Provide the [x, y] coordinate of the cell's center where the given text is located.  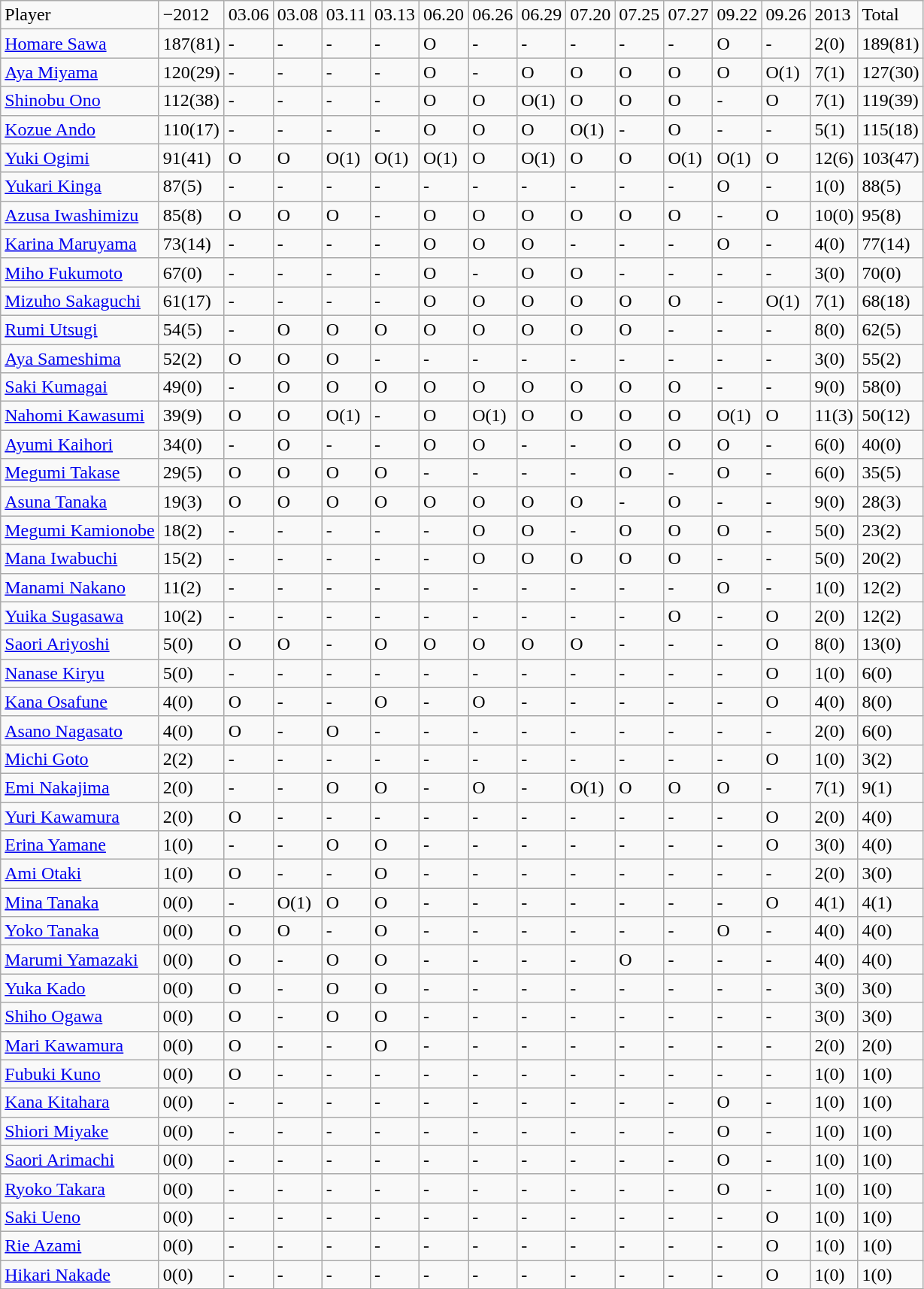
Saori Arimachi [80, 1160]
Azusa Iwashimizu [80, 215]
85(8) [191, 215]
50(12) [890, 416]
Aya Sameshima [80, 359]
03.13 [394, 15]
Yuki Ogimi [80, 158]
Erina Yamane [80, 845]
Shinobu Ono [80, 101]
61(17) [191, 301]
5(1) [835, 129]
91(41) [191, 158]
Asano Nagasato [80, 730]
Rie Azami [80, 1245]
110(17) [191, 129]
39(9) [191, 416]
−2012 [191, 15]
06.20 [444, 15]
07.25 [639, 15]
58(0) [890, 387]
Player [80, 15]
Yukari Kinga [80, 187]
18(2) [191, 530]
Aya Miyama [80, 72]
Yuri Kawamura [80, 816]
Shiori Miyake [80, 1131]
11(2) [191, 587]
88(5) [890, 187]
73(14) [191, 244]
Mizuho Sakaguchi [80, 301]
3(2) [890, 759]
Mana Iwabuchi [80, 559]
55(2) [890, 359]
28(3) [890, 502]
07.27 [689, 15]
120(29) [191, 72]
35(5) [890, 473]
Kozue Ando [80, 129]
34(0) [191, 444]
9(1) [890, 787]
189(81) [890, 44]
Saki Kumagai [80, 387]
Ayumi Kaihori [80, 444]
Manami Nakano [80, 587]
23(2) [890, 530]
Megumi Takase [80, 473]
Kana Kitahara [80, 1102]
Saori Ariyoshi [80, 644]
Total [890, 15]
Yoko Tanaka [80, 931]
40(0) [890, 444]
Fubuki Kuno [80, 1074]
Michi Goto [80, 759]
62(5) [890, 329]
Kana Osafune [80, 702]
07.20 [591, 15]
52(2) [191, 359]
119(39) [890, 101]
Asuna Tanaka [80, 502]
Shiho Ogawa [80, 1017]
95(8) [890, 215]
Mina Tanaka [80, 902]
Emi Nakajima [80, 787]
77(14) [890, 244]
09.26 [786, 15]
Nanase Kiryu [80, 673]
Rumi Utsugi [80, 329]
20(2) [890, 559]
49(0) [191, 387]
103(47) [890, 158]
06.29 [541, 15]
10(2) [191, 616]
06.26 [493, 15]
2(2) [191, 759]
2013 [835, 15]
03.11 [346, 15]
68(18) [890, 301]
112(38) [191, 101]
03.06 [248, 15]
67(0) [191, 272]
Mari Kawamura [80, 1045]
127(30) [890, 72]
Miho Fukumoto [80, 272]
54(5) [191, 329]
187(81) [191, 44]
10(0) [835, 215]
Megumi Kamionobe [80, 530]
Ami Otaki [80, 874]
Yuika Sugasawa [80, 616]
Yuka Kado [80, 988]
70(0) [890, 272]
Ryoko Takara [80, 1188]
115(18) [890, 129]
Marumi Yamazaki [80, 960]
87(5) [191, 187]
Homare Sawa [80, 44]
09.22 [737, 15]
Hikari Nakade [80, 1275]
12(6) [835, 158]
Karina Maruyama [80, 244]
Saki Ueno [80, 1217]
Nahomi Kawasumi [80, 416]
29(5) [191, 473]
13(0) [890, 644]
03.08 [298, 15]
15(2) [191, 559]
19(3) [191, 502]
11(3) [835, 416]
